From the cell containing the given text, extract its center point as (X, Y) coordinate. 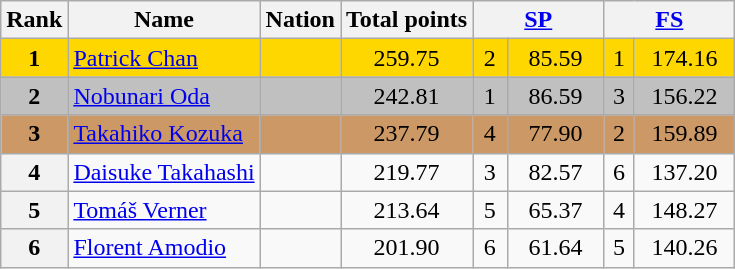
148.27 (684, 210)
219.77 (406, 172)
237.79 (406, 134)
77.90 (556, 134)
Daisuke Takahashi (164, 172)
242.81 (406, 96)
Nobunari Oda (164, 96)
137.20 (684, 172)
Total points (406, 20)
Florent Amodio (164, 248)
159.89 (684, 134)
65.37 (556, 210)
85.59 (556, 58)
86.59 (556, 96)
201.90 (406, 248)
Patrick Chan (164, 58)
259.75 (406, 58)
FS (670, 20)
Takahiko Kozuka (164, 134)
Rank (34, 20)
213.64 (406, 210)
Tomáš Verner (164, 210)
61.64 (556, 248)
156.22 (684, 96)
Name (164, 20)
174.16 (684, 58)
Nation (300, 20)
82.57 (556, 172)
140.26 (684, 248)
SP (538, 20)
